Detect which cell encompasses the target text, then output its (x, y) center coordinate. 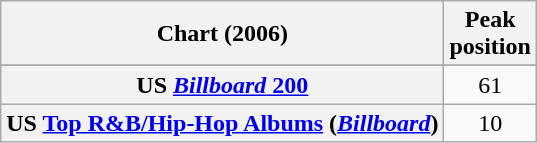
US Top R&B/Hip-Hop Albums (Billboard) (222, 123)
10 (490, 123)
Chart (2006) (222, 34)
61 (490, 85)
US Billboard 200 (222, 85)
Peak position (490, 34)
